For the text-containing cell, return its midpoint in (X, Y) coordinate format. 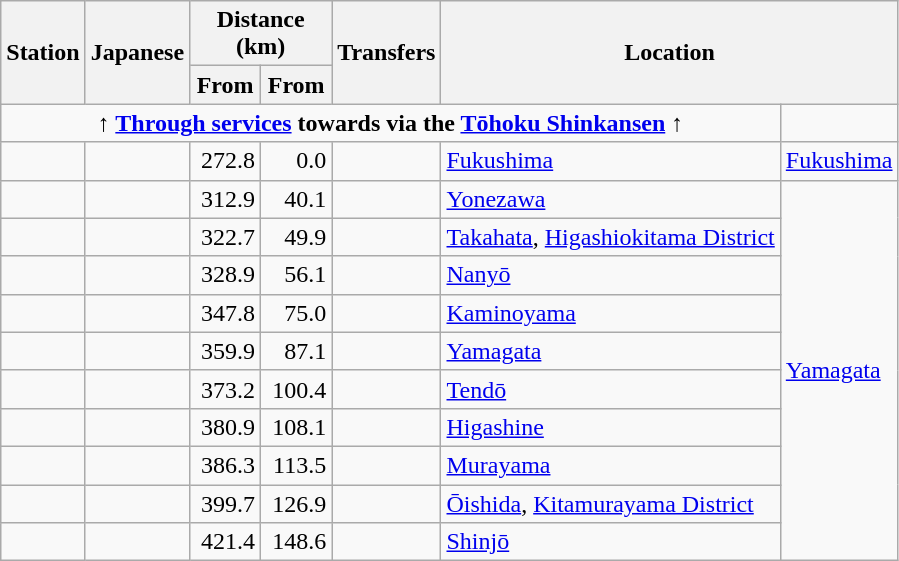
0.0 (296, 161)
328.9 (226, 275)
↑ Through services towards via the Tōhoku Shinkansen ↑ (391, 123)
87.1 (296, 351)
Distance (km) (261, 34)
380.9 (226, 427)
359.9 (226, 351)
Ōishida, Kitamurayama District (610, 503)
Shinjō (610, 542)
272.8 (226, 161)
56.1 (296, 275)
Higashine (610, 427)
Nanyō (610, 275)
Takahata, Higashiokitama District (610, 237)
421.4 (226, 542)
373.2 (226, 389)
347.8 (226, 313)
Tendō (610, 389)
49.9 (296, 237)
Japanese (137, 52)
Station (43, 52)
386.3 (226, 465)
108.1 (296, 427)
40.1 (296, 199)
312.9 (226, 199)
148.6 (296, 542)
Kaminoyama (610, 313)
Yonezawa (610, 199)
126.9 (296, 503)
322.7 (226, 237)
Location (670, 52)
75.0 (296, 313)
Murayama (610, 465)
100.4 (296, 389)
Transfers (386, 52)
113.5 (296, 465)
399.7 (226, 503)
